Provide the [x, y] coordinate of the cell's center where the given text is located.  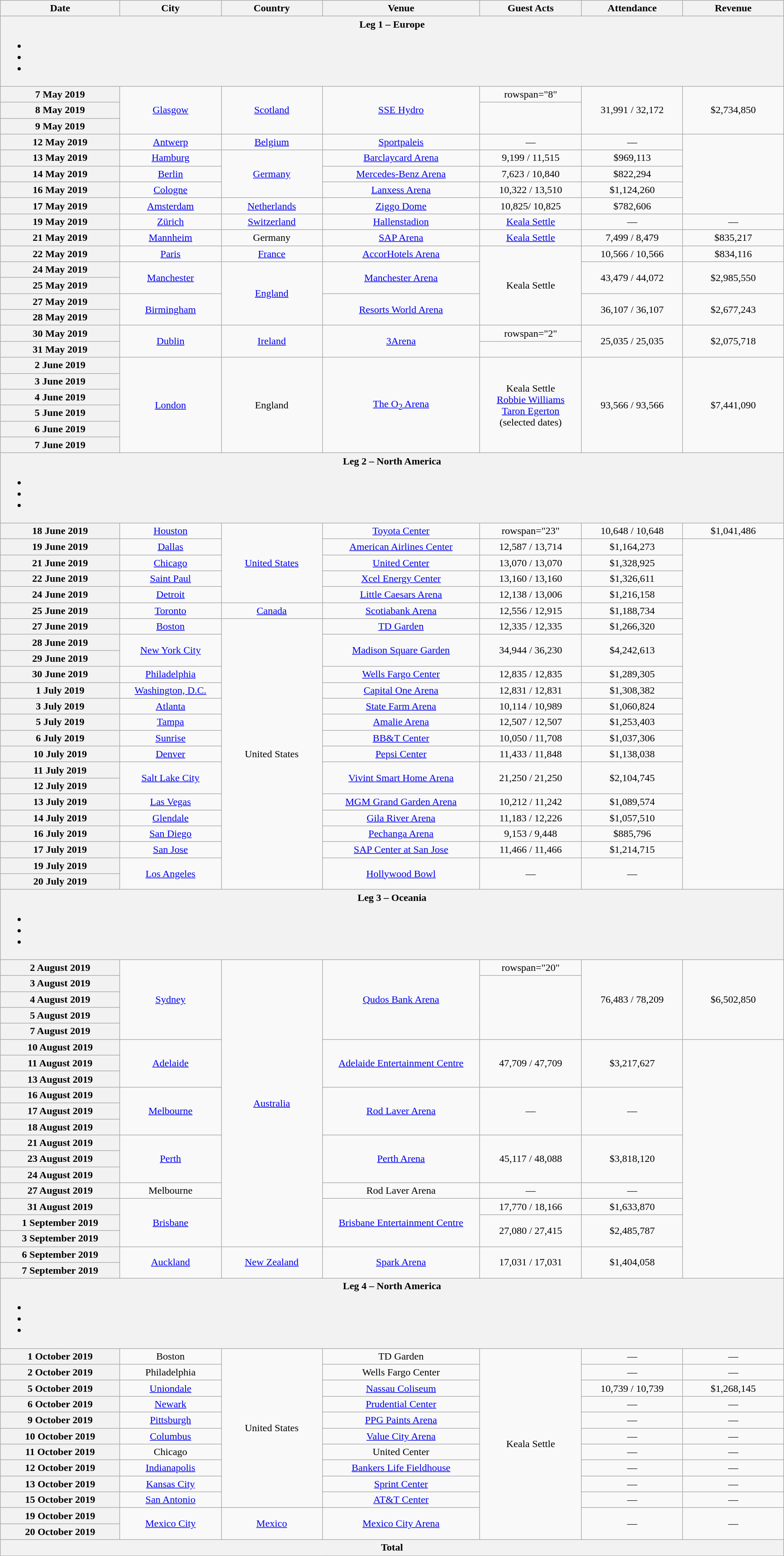
10,566 / 10,566 [632, 253]
Manchester [170, 278]
Belgium [272, 142]
$6,502,850 [733, 999]
10,648 / 10,648 [632, 531]
$1,326,611 [632, 579]
10 August 2019 [60, 1047]
$2,734,850 [733, 110]
$885,796 [632, 834]
36,107 / 36,107 [632, 310]
11,433 / 11,848 [530, 754]
Berlin [170, 174]
25 May 2019 [60, 286]
American Airlines Center [401, 547]
1 July 2019 [60, 690]
1 September 2019 [60, 1223]
10,322 / 13,510 [530, 190]
Netherlands [272, 206]
Australia [272, 1103]
Value City Arena [401, 1436]
21 June 2019 [60, 563]
24 June 2019 [60, 595]
Toronto [170, 611]
Amsterdam [170, 206]
15 October 2019 [60, 1500]
Denver [170, 754]
6 October 2019 [60, 1404]
rowspan="8" [530, 94]
12,835 / 12,835 [530, 674]
11 October 2019 [60, 1452]
Zürich [170, 222]
Saint Paul [170, 579]
5 August 2019 [60, 1015]
$3,217,627 [632, 1063]
Dublin [170, 341]
30 June 2019 [60, 674]
12,587 / 13,714 [530, 547]
Hallenstadion [401, 222]
$4,242,613 [632, 650]
Auckland [170, 1262]
Adelaide Entertainment Centre [401, 1063]
27,080 / 27,415 [530, 1231]
$2,485,787 [632, 1231]
Mexico [272, 1524]
31,991 / 32,172 [632, 110]
3 July 2019 [60, 706]
Venue [401, 8]
Mercedes-Benz Arena [401, 174]
Hollywood Bowl [401, 874]
10,114 / 10,989 [530, 706]
$1,164,273 [632, 547]
12,507 / 12,507 [530, 722]
12 July 2019 [60, 786]
$1,057,510 [632, 818]
rowspan="20" [530, 968]
6 June 2019 [60, 429]
$835,217 [733, 237]
$1,633,870 [632, 1207]
Mexico City [170, 1524]
21,250 / 21,250 [530, 778]
20 July 2019 [60, 882]
London [170, 405]
Amalie Arena [401, 722]
Keala SettleRobbie WilliamsTaron Egerton (selected dates) [530, 405]
$1,266,320 [632, 627]
20 October 2019 [60, 1532]
27 June 2019 [60, 627]
Glasgow [170, 110]
Total [392, 1548]
$1,404,058 [632, 1262]
Nassau Coliseum [401, 1388]
$1,037,306 [632, 738]
Resorts World Arena [401, 310]
Pechanga Arena [401, 834]
Sydney [170, 999]
14 May 2019 [60, 174]
22 June 2019 [60, 579]
rowspan="23" [530, 531]
45,117 / 48,088 [530, 1159]
12,831 / 12,831 [530, 690]
12,335 / 12,335 [530, 627]
$1,328,925 [632, 563]
Lanxess Arena [401, 190]
SAP Center at San Jose [401, 850]
28 June 2019 [60, 643]
Pepsi Center [401, 754]
Vivint Smart Home Arena [401, 778]
Cologne [170, 190]
19 May 2019 [60, 222]
Revenue [733, 8]
17,770 / 18,166 [530, 1207]
SSE Hydro [401, 110]
18 August 2019 [60, 1127]
$1,289,305 [632, 674]
24 August 2019 [60, 1175]
Scotiabank Arena [401, 611]
5 October 2019 [60, 1388]
Spark Arena [401, 1262]
9 October 2019 [60, 1420]
16 July 2019 [60, 834]
$1,268,145 [733, 1388]
Little Caesars Arena [401, 595]
New York City [170, 650]
$2,985,550 [733, 278]
7 May 2019 [60, 94]
Detroit [170, 595]
19 July 2019 [60, 866]
47,709 / 47,709 [530, 1063]
BB&T Center [401, 738]
13,070 / 13,070 [530, 563]
7 June 2019 [60, 445]
17 July 2019 [60, 850]
12 October 2019 [60, 1468]
$1,253,403 [632, 722]
Qudos Bank Arena [401, 999]
11 August 2019 [60, 1063]
21 August 2019 [60, 1143]
21 May 2019 [60, 237]
Sprint Center [401, 1484]
7,499 / 8,479 [632, 237]
31 May 2019 [60, 349]
2 October 2019 [60, 1372]
Guest Acts [530, 8]
$969,113 [632, 158]
AT&T Center [401, 1500]
Antwerp [170, 142]
Manchester Arena [401, 278]
Scotland [272, 110]
Ireland [272, 341]
San Jose [170, 850]
$834,116 [733, 253]
3 August 2019 [60, 983]
$2,104,745 [632, 778]
11,183 / 12,226 [530, 818]
28 May 2019 [60, 317]
10,212 / 11,242 [530, 802]
$782,606 [632, 206]
30 May 2019 [60, 333]
$822,294 [632, 174]
$3,818,120 [632, 1159]
Leg 1 – Europe [392, 51]
City [170, 8]
Paris [170, 253]
$1,188,734 [632, 611]
Switzerland [272, 222]
9,199 / 11,515 [530, 158]
19 October 2019 [60, 1516]
$1,041,486 [733, 531]
Brisbane [170, 1223]
$1,138,038 [632, 754]
$1,060,824 [632, 706]
New Zealand [272, 1262]
3 June 2019 [60, 381]
2 June 2019 [60, 365]
93,566 / 93,566 [632, 405]
Country [272, 8]
Canada [272, 611]
$1,308,382 [632, 690]
13 October 2019 [60, 1484]
10 October 2019 [60, 1436]
State Farm Arena [401, 706]
1 October 2019 [60, 1356]
Leg 2 – North America [392, 488]
Mexico City Arena [401, 1524]
6 September 2019 [60, 1254]
PPG Paints Arena [401, 1420]
43,479 / 44,072 [632, 278]
10,050 / 11,708 [530, 738]
Las Vegas [170, 802]
23 August 2019 [60, 1159]
$1,089,574 [632, 802]
3Arena [401, 341]
The O2 Arena [401, 405]
27 May 2019 [60, 302]
$1,124,260 [632, 190]
13 May 2019 [60, 158]
11 July 2019 [60, 770]
Capital One Arena [401, 690]
Toyota Center [401, 531]
Leg 4 – North America [392, 1313]
16 May 2019 [60, 190]
San Diego [170, 834]
Indianapolis [170, 1468]
Atlanta [170, 706]
9 May 2019 [60, 126]
Sportpaleis [401, 142]
rowspan="2" [530, 333]
Perth [170, 1159]
16 August 2019 [60, 1095]
9,153 / 9,448 [530, 834]
Gila River Arena [401, 818]
Columbus [170, 1436]
France [272, 253]
13 August 2019 [60, 1079]
7 August 2019 [60, 1031]
$1,214,715 [632, 850]
29 June 2019 [60, 658]
4 August 2019 [60, 999]
11,466 / 11,466 [530, 850]
Prudential Center [401, 1404]
Newark [170, 1404]
Adelaide [170, 1063]
10,739 / 10,739 [632, 1388]
Houston [170, 531]
Los Angeles [170, 874]
25,035 / 25,035 [632, 341]
Pittsburgh [170, 1420]
Xcel Energy Center [401, 579]
14 July 2019 [60, 818]
22 May 2019 [60, 253]
Leg 3 – Oceania [392, 925]
7,623 / 10,840 [530, 174]
10 July 2019 [60, 754]
Tampa [170, 722]
Attendance [632, 8]
AccorHotels Arena [401, 253]
10,825/ 10,825 [530, 206]
12,138 / 13,006 [530, 595]
$2,677,243 [733, 310]
$2,075,718 [733, 341]
3 September 2019 [60, 1239]
34,944 / 36,230 [530, 650]
17 August 2019 [60, 1111]
Salt Lake City [170, 778]
13 July 2019 [60, 802]
19 June 2019 [60, 547]
San Antonio [170, 1500]
Glendale [170, 818]
Bankers Life Fieldhouse [401, 1468]
76,483 / 78,209 [632, 999]
Sunrise [170, 738]
$7,441,090 [733, 405]
17,031 / 17,031 [530, 1262]
Date [60, 8]
8 May 2019 [60, 110]
27 August 2019 [60, 1191]
Washington, D.C. [170, 690]
5 June 2019 [60, 413]
Hamburg [170, 158]
18 June 2019 [60, 531]
5 July 2019 [60, 722]
Barclaycard Arena [401, 158]
Perth Arena [401, 1159]
Birmingham [170, 310]
Uniondale [170, 1388]
13,160 / 13,160 [530, 579]
17 May 2019 [60, 206]
25 June 2019 [60, 611]
12 May 2019 [60, 142]
$1,216,158 [632, 595]
SAP Arena [401, 237]
Madison Square Garden [401, 650]
12,556 / 12,915 [530, 611]
7 September 2019 [60, 1270]
Brisbane Entertainment Centre [401, 1223]
24 May 2019 [60, 270]
31 August 2019 [60, 1207]
4 June 2019 [60, 397]
6 July 2019 [60, 738]
Ziggo Dome [401, 206]
2 August 2019 [60, 968]
MGM Grand Garden Arena [401, 802]
Mannheim [170, 237]
Dallas [170, 547]
Kansas City [170, 1484]
